Return the [X, Y] coordinate for the center point of the cell that contains the specified text.  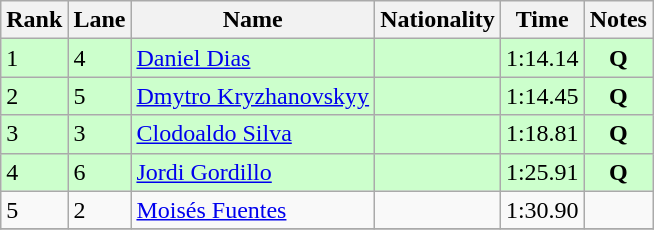
Name [253, 20]
Clodoaldo Silva [253, 134]
1:18.81 [542, 134]
1:14.45 [542, 96]
Daniel Dias [253, 58]
Notes [618, 20]
Dmytro Kryzhanovskyy [253, 96]
1 [34, 58]
1:30.90 [542, 210]
Nationality [438, 20]
6 [100, 172]
Lane [100, 20]
1:14.14 [542, 58]
1:25.91 [542, 172]
Jordi Gordillo [253, 172]
Rank [34, 20]
Time [542, 20]
Moisés Fuentes [253, 210]
